Pinpoint the cell where the given text exists, returning its [X, Y] midpoint coordinate. 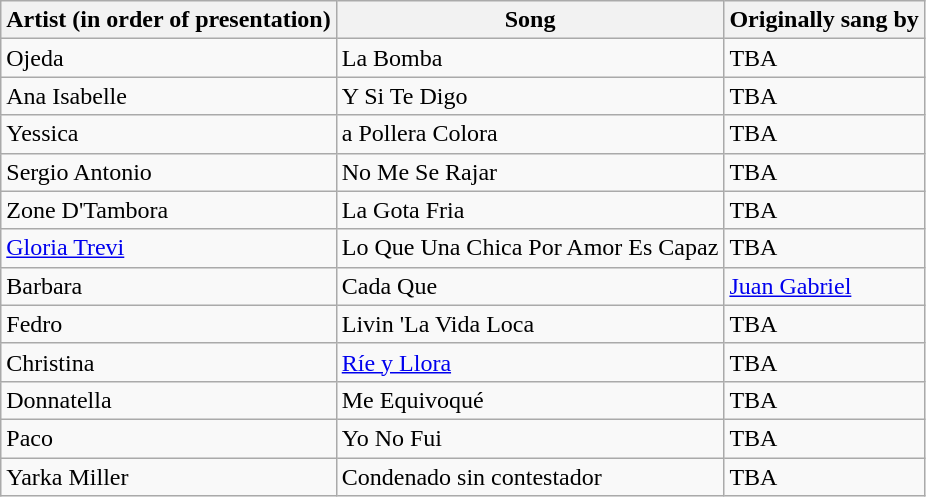
Ojeda [168, 58]
Y Si Te Digo [530, 96]
Juan Gabriel [824, 286]
Artist (in order of presentation) [168, 20]
Fedro [168, 324]
Yessica [168, 134]
Livin 'La Vida Loca [530, 324]
Originally sang by [824, 20]
Yarka Miller [168, 477]
Me Equivoqué [530, 400]
Condenado sin contestador [530, 477]
No Me Se Rajar [530, 172]
La Gota Fria [530, 210]
Paco [168, 438]
Barbara [168, 286]
Yo No Fui [530, 438]
Cada Que [530, 286]
Zone D'Tambora [168, 210]
Ana Isabelle [168, 96]
Christina [168, 362]
Sergio Antonio [168, 172]
Donnatella [168, 400]
Gloria Trevi [168, 248]
La Bomba [530, 58]
Lo Que Una Chica Por Amor Es Capaz [530, 248]
a Pollera Colora [530, 134]
Ríe y Llora [530, 362]
Song [530, 20]
